Search for the cell housing the specified text and yield its [X, Y] center coordinate. 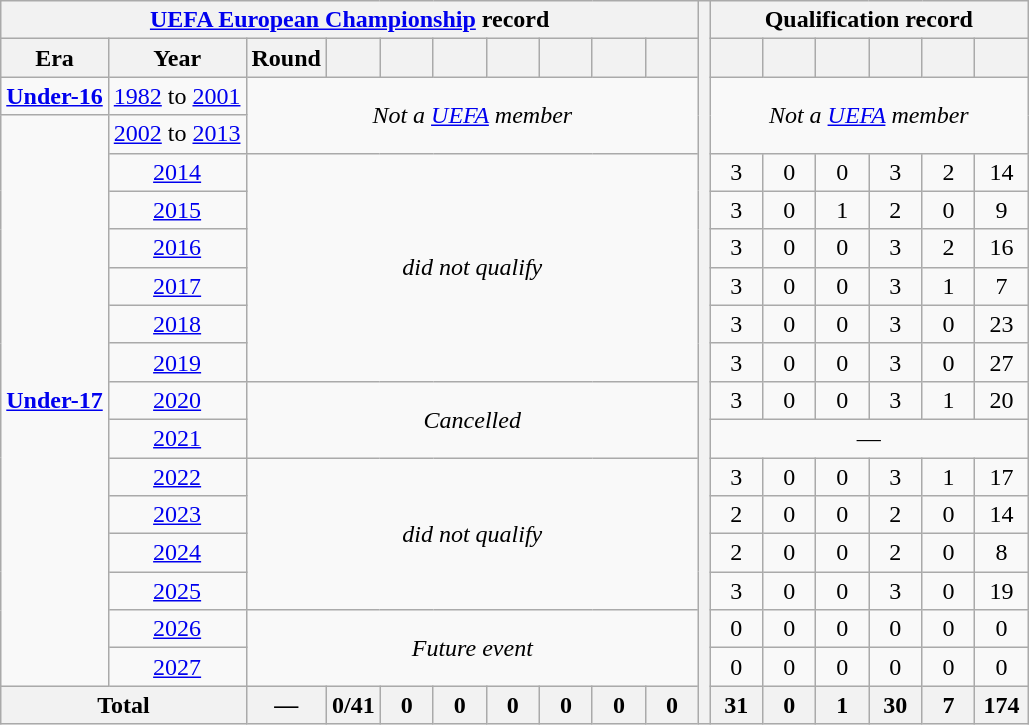
2026 [177, 629]
20 [1002, 400]
2002 to 2013 [177, 134]
174 [1002, 705]
0/41 [353, 705]
2027 [177, 667]
2017 [177, 286]
2016 [177, 248]
1982 to 2001 [177, 96]
Qualification record [869, 20]
2022 [177, 477]
17 [1002, 477]
27 [1002, 362]
Under-16 [55, 96]
Cancelled [472, 419]
2025 [177, 591]
19 [1002, 591]
2024 [177, 553]
16 [1002, 248]
Year [177, 58]
2019 [177, 362]
2023 [177, 515]
31 [736, 705]
30 [896, 705]
Era [55, 58]
23 [1002, 324]
2015 [177, 210]
8 [1002, 553]
Round [286, 58]
2014 [177, 172]
2020 [177, 400]
Under-17 [55, 400]
2018 [177, 324]
Future event [472, 648]
UEFA European Championship record [350, 20]
Total [124, 705]
9 [1002, 210]
2021 [177, 438]
